Determine the (x, y) coordinate at the center of the cell enclosing the given text.  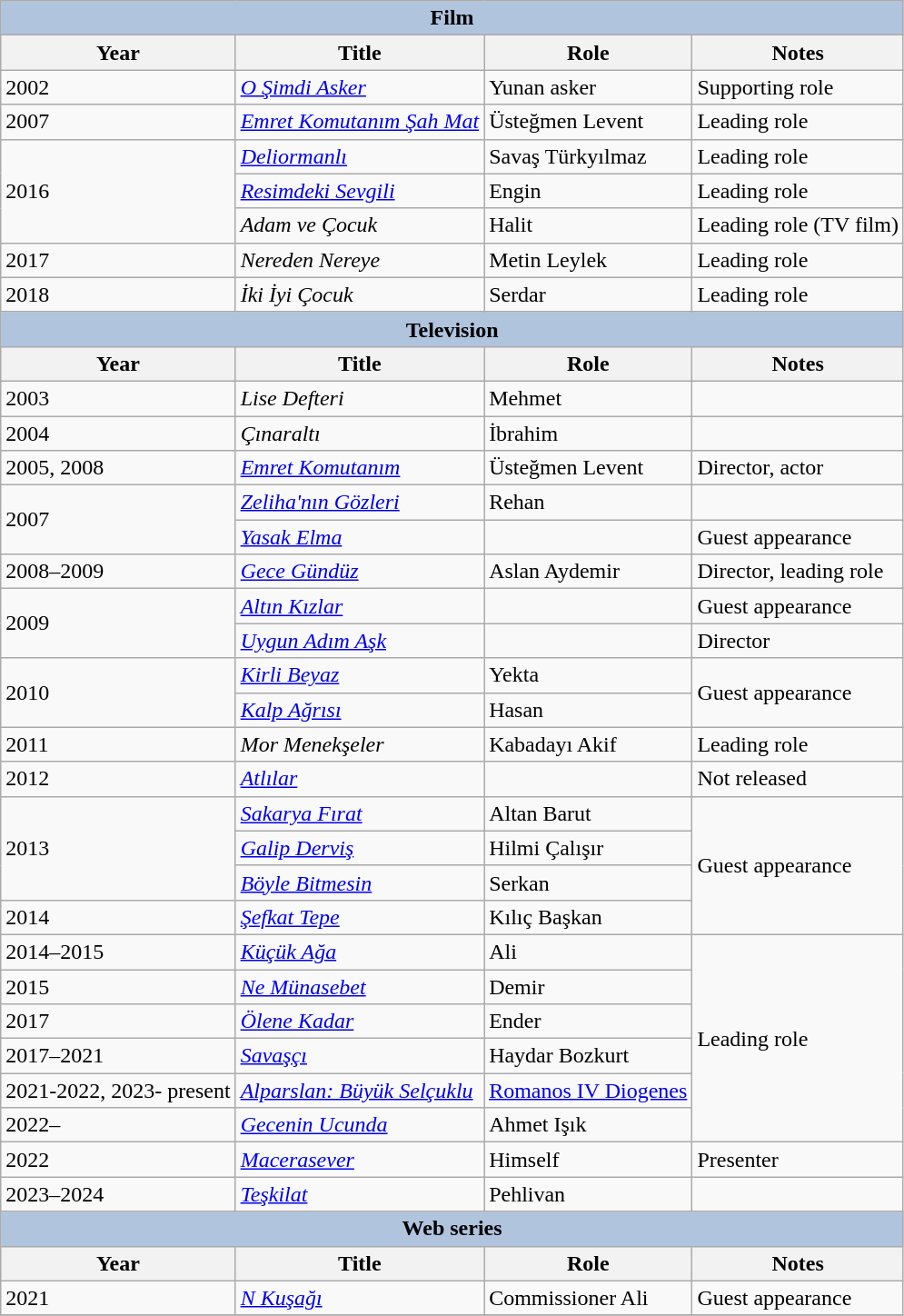
Kılıç Başkan (589, 917)
Pehlivan (589, 1194)
Resimdeki Sevgili (360, 191)
Böyle Bitmesin (360, 882)
Altan Barut (589, 813)
Serkan (589, 882)
Mehmet (589, 398)
Yekta (589, 675)
2012 (118, 779)
2015 (118, 986)
2017–2021 (118, 1056)
Commissioner Ali (589, 1298)
Television (452, 329)
2014 (118, 917)
Zeliha'nın Gözleri (360, 503)
İki İyi Çocuk (360, 294)
2022 (118, 1160)
Gecenin Ucunda (360, 1125)
2003 (118, 398)
Çınaraltı (360, 434)
2010 (118, 693)
Ahmet Işık (589, 1125)
Ali (589, 952)
2004 (118, 434)
Savaşçı (360, 1056)
Supporting role (798, 87)
Nereden Nereye (360, 260)
Rehan (589, 503)
2023–2024 (118, 1194)
2002 (118, 87)
2013 (118, 848)
Director, leading role (798, 572)
Kirli Beyaz (360, 675)
Director (798, 641)
Alparslan: Büyük Selçuklu (360, 1091)
Deliormanlı (360, 156)
2016 (118, 191)
Engin (589, 191)
2021-2022, 2023- present (118, 1091)
N Kuşağı (360, 1298)
Mor Menekşeler (360, 744)
Küçük Ağa (360, 952)
2021 (118, 1298)
Not released (798, 779)
Yunan asker (589, 87)
Macerasever (360, 1160)
Galip Derviş (360, 848)
Altın Kızlar (360, 606)
Gece Gündüz (360, 572)
2009 (118, 623)
2005, 2008 (118, 468)
Director, actor (798, 468)
Halit (589, 225)
Hasan (589, 710)
Presenter (798, 1160)
Web series (452, 1229)
Şefkat Tepe (360, 917)
Ender (589, 1022)
O Şimdi Asker (360, 87)
Kalp Ağrısı (360, 710)
Demir (589, 986)
Himself (589, 1160)
2008–2009 (118, 572)
Emret Komutanım Şah Mat (360, 122)
Sakarya Fırat (360, 813)
2022– (118, 1125)
Teşkilat (360, 1194)
Romanos IV Diogenes (589, 1091)
2018 (118, 294)
Atlılar (360, 779)
Ne Münasebet (360, 986)
2014–2015 (118, 952)
İbrahim (589, 434)
Uygun Adım Aşk (360, 641)
Ölene Kadar (360, 1022)
Yasak Elma (360, 537)
Aslan Aydemir (589, 572)
Metin Leylek (589, 260)
Serdar (589, 294)
Lise Defteri (360, 398)
2011 (118, 744)
Kabadayı Akif (589, 744)
Haydar Bozkurt (589, 1056)
Emret Komutanım (360, 468)
Film (452, 18)
Adam ve Çocuk (360, 225)
Savaş Türkyılmaz (589, 156)
Hilmi Çalışır (589, 848)
Leading role (TV film) (798, 225)
